Determine the [X, Y] coordinate at the center of the cell enclosing the given text.  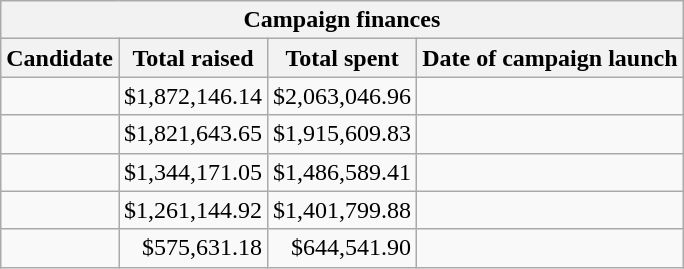
Total raised [192, 58]
$1,401,799.88 [342, 210]
$1,872,146.14 [192, 96]
$1,344,171.05 [192, 172]
$1,261,144.92 [192, 210]
Candidate [60, 58]
Campaign finances [342, 20]
$575,631.18 [192, 248]
Total spent [342, 58]
$1,821,643.65 [192, 134]
$644,541.90 [342, 248]
Date of campaign launch [550, 58]
$2,063,046.96 [342, 96]
$1,486,589.41 [342, 172]
$1,915,609.83 [342, 134]
